Locate the cell with the specified text and output its (x, y) center coordinate. 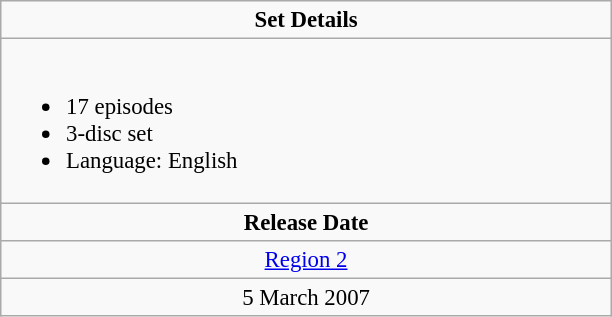
Region 2 (306, 259)
Release Date (306, 222)
17 episodes3-disc setLanguage: English (306, 121)
5 March 2007 (306, 297)
Set Details (306, 20)
